Locate the cell with the specified text and output its [X, Y] center coordinate. 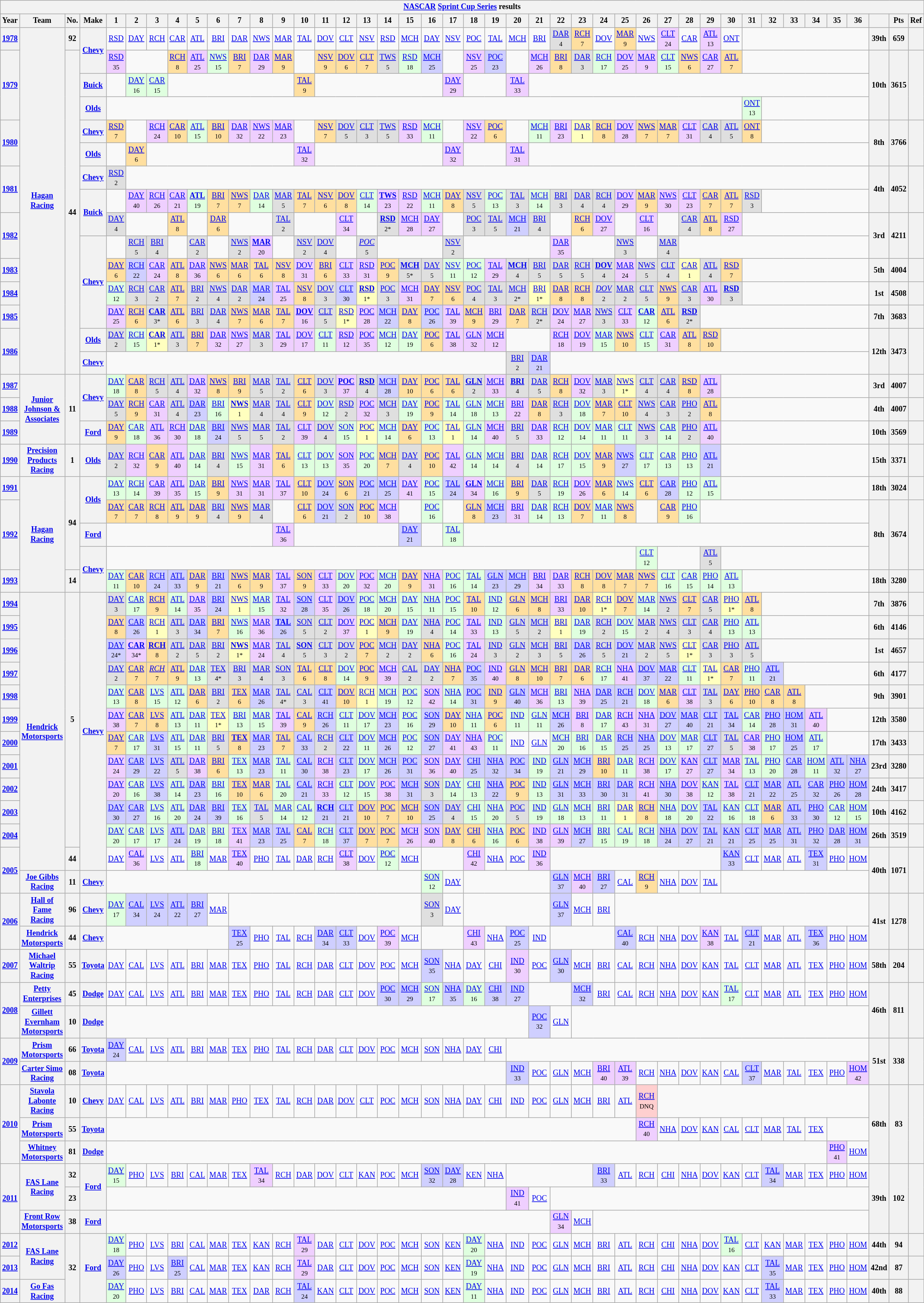
DAR7 [517, 317]
RCH2* [539, 317]
2000 [10, 743]
92 [72, 39]
DAY21 [410, 535]
3371 [899, 460]
2011 [10, 1198]
GLN11 [539, 720]
3580 [899, 720]
DAY32 [453, 154]
MCH38 [388, 512]
MAR20 [261, 247]
CLT31 [689, 132]
4052 [899, 189]
1982 [10, 235]
3674 [899, 535]
96 [72, 910]
IND40 [495, 674]
RCH14 [136, 488]
13 [367, 21]
RSD10 [711, 340]
PHO26 [837, 789]
Gillett Evernham Motorsports [42, 1022]
POC21 [367, 488]
3473 [899, 351]
TEX36 [816, 938]
PHO20 [773, 766]
4508 [899, 293]
Year [10, 21]
NHA7 [453, 674]
BRI39 [218, 813]
DOV29 [625, 201]
DAR29 [261, 62]
Go Fas Racing [42, 1291]
ATL39 [625, 1073]
MAR25 [773, 835]
4146 [899, 627]
ATL32 [837, 766]
CLT8 [325, 674]
DOV12 [325, 409]
NWS31 [240, 488]
20 [517, 21]
BRI34 [539, 581]
SON17 [432, 994]
TEX41 [240, 835]
36 [858, 21]
IND27 [517, 994]
DAY27 [432, 224]
RSD18 [410, 62]
DOV16 [304, 317]
1278 [899, 921]
1997 [10, 674]
MAR26 [261, 697]
1994 [10, 604]
CLT39 [304, 433]
NHA14 [453, 697]
DAR18 [197, 433]
4162 [899, 813]
2006 [10, 921]
88 [899, 1291]
POC37 [346, 386]
3417 [899, 789]
DAY12 [116, 293]
24th [879, 789]
RCH12 [561, 433]
TAL13 [752, 766]
NHA27 [858, 766]
NSV9 [325, 62]
RCH4 [604, 201]
SON29 [432, 720]
659 [899, 39]
PHO30 [816, 813]
BRI30 [604, 789]
IND9 [495, 697]
CAR3* [157, 317]
1978 [10, 39]
44th [879, 1245]
GLN5 [517, 627]
4 [178, 21]
CAL21 [304, 789]
CLT14 [367, 201]
POC28 [367, 317]
CAL19 [625, 835]
ONT [731, 39]
BRI1 [561, 627]
SON12 [432, 882]
1999 [10, 720]
POC39 [388, 938]
CAL2 [410, 674]
ONT13 [752, 108]
NASCAR Sprint Cup Series results [462, 7]
NWS22 [261, 132]
DOV11 [367, 743]
TEX40 [240, 859]
CAR26 [136, 627]
NSV22 [474, 132]
POC34 [517, 766]
SON40 [432, 835]
NWS10 [625, 340]
DAR10 [583, 604]
POC18 [367, 604]
BRI15 [604, 835]
NSV25 [474, 62]
TAL26 [283, 627]
TAL22 [711, 813]
PHO16 [689, 512]
CAR32 [816, 789]
CLT18 [752, 813]
TAL31 [517, 154]
4177 [899, 674]
CLT9 [304, 409]
IND11 [517, 720]
ATL19 [197, 201]
87 [899, 1268]
31 [752, 21]
NHA16 [495, 835]
IND30 [517, 966]
DOV31 [304, 270]
Stavola Labonte Racing [42, 1101]
2003 [10, 813]
DAR25 [604, 697]
CAR1 [689, 270]
TEX13 [240, 766]
RSD8 [689, 386]
Pts [899, 21]
1996 [10, 650]
PHO14 [711, 581]
PHO3 [731, 650]
NHA39 [583, 697]
1986 [10, 351]
BRI22 [517, 409]
BRI21 [218, 581]
TEX31 [816, 859]
CAR5 [711, 604]
CLT13 [304, 460]
MCH2* [517, 293]
CLT17 [647, 460]
NHA18 [668, 813]
DAY30 [116, 813]
CHI25 [474, 766]
LVS31 [157, 743]
KAN33 [731, 859]
29 [711, 21]
RSD31 [367, 270]
08 [72, 1073]
PHO41 [837, 1152]
16 [432, 21]
15 [410, 21]
MCH27 [583, 835]
MAR34 [731, 766]
18 [474, 21]
3433 [899, 743]
NHA4 [432, 627]
3569 [899, 433]
ATL36 [157, 433]
PHO17 [773, 743]
5th [879, 270]
38 [72, 1222]
3024 [899, 488]
DOV28 [625, 132]
IND41 [517, 1199]
TAL1 [453, 433]
POC23 [495, 62]
TEX4* [218, 674]
PHO12 [689, 488]
MCH4 [517, 270]
LVS16 [157, 813]
26 [647, 21]
POC11 [495, 743]
SON25 [432, 813]
POC14 [453, 627]
8 [261, 21]
811 [899, 1010]
TAL17 [731, 994]
CAL36 [136, 859]
TAL11 [283, 766]
DAY14 [453, 789]
CLT22 [346, 743]
LVS15 [157, 697]
POC20 [367, 460]
NHA25 [647, 743]
ATL35 [178, 488]
Make [93, 21]
RCH40 [647, 1129]
CHI6 [474, 835]
MAR27 [583, 317]
1998 [10, 697]
TAL1* [711, 674]
RSD4 [367, 386]
CLT41 [325, 697]
MCH39 [388, 674]
DAY28 [453, 1175]
DOV25 [625, 62]
NSV11 [453, 270]
DOV32 [583, 386]
IND12 [495, 604]
ATL28 [711, 386]
Michael Waltrip Racing [42, 966]
28 [689, 21]
1988 [10, 409]
NWS14 [625, 488]
TAL18 [453, 535]
GLN30 [561, 966]
1981 [10, 189]
DAY17 [116, 910]
58th [879, 966]
CAR38 [752, 743]
HOM25 [794, 743]
Joe Gibbs Racing [42, 882]
GLN32 [474, 340]
102 [899, 1198]
2010 [10, 1124]
24 [604, 21]
DOV38 [689, 789]
SON9 [304, 581]
TAL36 [283, 535]
9 [283, 21]
68th [879, 1124]
Carter Simo Racing [42, 1073]
SON36 [432, 766]
DOV6 [346, 62]
30 [731, 21]
NHA43 [474, 743]
DAY3 [116, 604]
No. [72, 21]
Team [42, 21]
SON6 [346, 488]
NHA22 [495, 789]
DAY24* [116, 650]
BRI25 [178, 1268]
Whitney Motorsports [42, 1152]
2008 [10, 1010]
TEX1* [218, 720]
PHO1* [731, 604]
CAR34* [136, 650]
NHA30 [668, 789]
MCH5* [410, 270]
POC25 [517, 938]
45 [72, 994]
TAL42 [453, 460]
3683 [899, 317]
RCH30 [178, 433]
TAL21 [711, 835]
19 [495, 21]
CAL40 [625, 938]
2 [136, 21]
TAL10 [474, 604]
3901 [899, 697]
RCH43 [625, 720]
GLN6 [517, 604]
GLN40 [517, 697]
BRI40 [604, 1073]
DAY29 [453, 85]
6 [218, 21]
1995 [10, 627]
IND38 [539, 835]
POC30 [388, 994]
4004 [899, 270]
PHO11 [752, 674]
CAR29 [136, 766]
MCH36 [539, 697]
NHA41 [625, 674]
NHA20 [495, 813]
TEX10 [240, 789]
RCH22 [136, 270]
ATL24 [178, 835]
DAY25 [116, 317]
RCH32 [136, 460]
DAR28 [837, 835]
SON15 [346, 433]
KAN38 [711, 938]
MAR17 [689, 743]
SON42 [432, 697]
MCH22 [388, 317]
2014 [10, 1291]
7 [240, 21]
TEX6 [240, 697]
83 [899, 1124]
34 [816, 21]
Precision Products Racing [42, 460]
CAL3 [304, 697]
CAL7 [304, 835]
TAL35 [773, 1268]
GLN21 [561, 766]
ATL30 [711, 293]
2002 [10, 789]
21 [539, 21]
KAN16 [731, 813]
CAL34 [136, 910]
66 [72, 1050]
LVS24 [157, 910]
12 [346, 21]
DAR3 [583, 62]
CLT25 [752, 835]
PHO32 [816, 835]
IND33 [517, 1073]
42nd [879, 1268]
NHA32 [495, 766]
PHO28 [773, 720]
DAY38 [116, 720]
MAR40 [689, 720]
81 [72, 1152]
BRI29 [495, 317]
51st [879, 1061]
NWS16 [240, 627]
CHI43 [474, 938]
RCHDNQ [647, 1101]
HOM42 [858, 1073]
15th [879, 460]
23rd [879, 766]
TEX8 [240, 743]
RCH41 [647, 789]
SON28 [304, 604]
CAR24 [157, 270]
25 [625, 21]
TWS23 [388, 201]
NSV5 [474, 201]
BRI31 [517, 512]
ATL22 [178, 910]
CLT2 [325, 627]
MCH19 [388, 697]
3615 [899, 85]
1071 [899, 870]
RCH19 [561, 488]
CAR13 [668, 460]
17th [879, 743]
DOV5 [346, 132]
ATL31 [794, 835]
9th [879, 697]
1980 [10, 143]
NHA35 [453, 994]
IND36 [539, 859]
MCH32 [583, 994]
4211 [899, 235]
LVS17 [157, 835]
HOM28 [858, 789]
KAN12 [711, 789]
1993 [10, 581]
MCH16 [495, 488]
KAN27 [689, 766]
LVS22 [157, 766]
RSD35 [116, 62]
3 [157, 21]
ATL2 [178, 650]
Junior Johnson & Associates [42, 409]
2005 [10, 870]
RSD33 [410, 132]
SON2 [346, 512]
CHI15 [474, 813]
Ref [916, 21]
LVS38 [157, 789]
MCH7 [388, 460]
2013 [10, 1268]
BRI11 [604, 813]
POC4 [474, 293]
KAN21 [731, 835]
HOM11 [816, 766]
26th [879, 835]
DAR36 [197, 270]
33 [794, 21]
POC38 [388, 789]
PHO10 [752, 697]
2004 [10, 835]
RCH15 [136, 340]
46th [879, 1010]
CAL12 [304, 813]
RCH13 [561, 512]
DAR2 [240, 293]
CAR1* [157, 340]
TAL9 [304, 85]
4657 [899, 650]
CLT1* [689, 650]
BRI23 [561, 132]
338 [899, 1061]
2009 [10, 1061]
2012 [10, 1245]
NSV7 [325, 132]
TEX16 [240, 813]
MAR36 [261, 627]
LVS8 [157, 720]
GLN23 [495, 581]
HOM15 [858, 813]
ATL12 [178, 697]
CHI42 [474, 859]
IND3 [495, 650]
CAR39 [157, 488]
Front Row Motorsports [42, 1222]
1992 [10, 535]
Hall of Fame Racing [42, 910]
Petty Enterprises [42, 994]
DAY26 [116, 1268]
1985 [10, 317]
3519 [899, 835]
GLN39 [561, 835]
GLN31 [561, 789]
DOV19 [583, 340]
NHA6 [432, 650]
DAR17 [604, 720]
1991 [10, 488]
2007 [10, 966]
TAL4* [283, 697]
CHI38 [495, 994]
17 [453, 21]
DAR26 [583, 650]
CLT24 [668, 39]
3766 [899, 143]
DAR13 [197, 674]
RSD27 [731, 224]
TEX25 [240, 938]
CAR18 [136, 433]
BRI1* [539, 293]
1989 [10, 433]
ONT8 [752, 132]
27 [668, 21]
SON27 [432, 743]
CAL9 [304, 720]
1987 [10, 386]
RSD12 [346, 340]
41st [879, 921]
MCH21 [517, 224]
35 [837, 21]
TAL16 [731, 1245]
CLT35 [325, 604]
DAR24 [197, 813]
1990 [10, 460]
NWS30 [668, 201]
3876 [899, 604]
NHA24 [668, 835]
CAR21 [178, 201]
RCH1* [604, 604]
DAR31 [625, 789]
SON32 [432, 1175]
CLT30 [346, 293]
TAL20 [283, 789]
ATL20 [178, 813]
CAL33 [304, 743]
POC26 [432, 317]
22 [561, 21]
DAR21 [539, 363]
CHI13 [474, 789]
MCH8 [539, 604]
CAL30 [304, 766]
RCH25 [625, 743]
CAR16 [136, 789]
CLT34 [346, 224]
RSD22 [410, 201]
204 [899, 966]
1984 [10, 293]
RCH33 [325, 789]
ATL17 [816, 743]
1983 [10, 270]
2001 [10, 766]
DAR38 [197, 766]
1979 [10, 85]
